Return the (x, y) coordinate for the center point of the cell that contains the specified text.  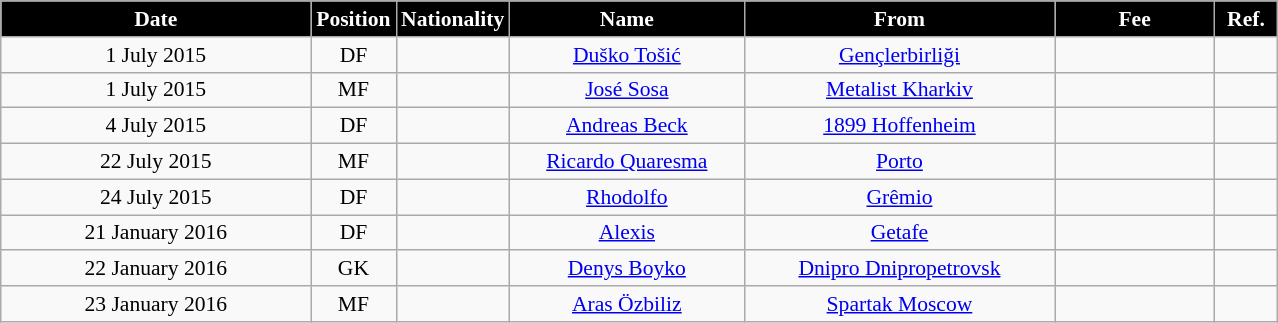
22 January 2016 (156, 269)
Alexis (626, 233)
From (899, 19)
José Sosa (626, 90)
1899 Hoffenheim (899, 126)
21 January 2016 (156, 233)
Date (156, 19)
Andreas Beck (626, 126)
Denys Boyko (626, 269)
Grêmio (899, 197)
GK (354, 269)
Position (354, 19)
Getafe (899, 233)
Dnipro Dnipropetrovsk (899, 269)
24 July 2015 (156, 197)
22 July 2015 (156, 162)
Ref. (1246, 19)
23 January 2016 (156, 304)
Metalist Kharkiv (899, 90)
Spartak Moscow (899, 304)
Nationality (452, 19)
Aras Özbiliz (626, 304)
4 July 2015 (156, 126)
Name (626, 19)
Ricardo Quaresma (626, 162)
Duško Tošić (626, 55)
Porto (899, 162)
Fee (1135, 19)
Gençlerbirliği (899, 55)
Rhodolfo (626, 197)
